Extract the (X, Y) coordinate from the center of the cell holding the provided text.  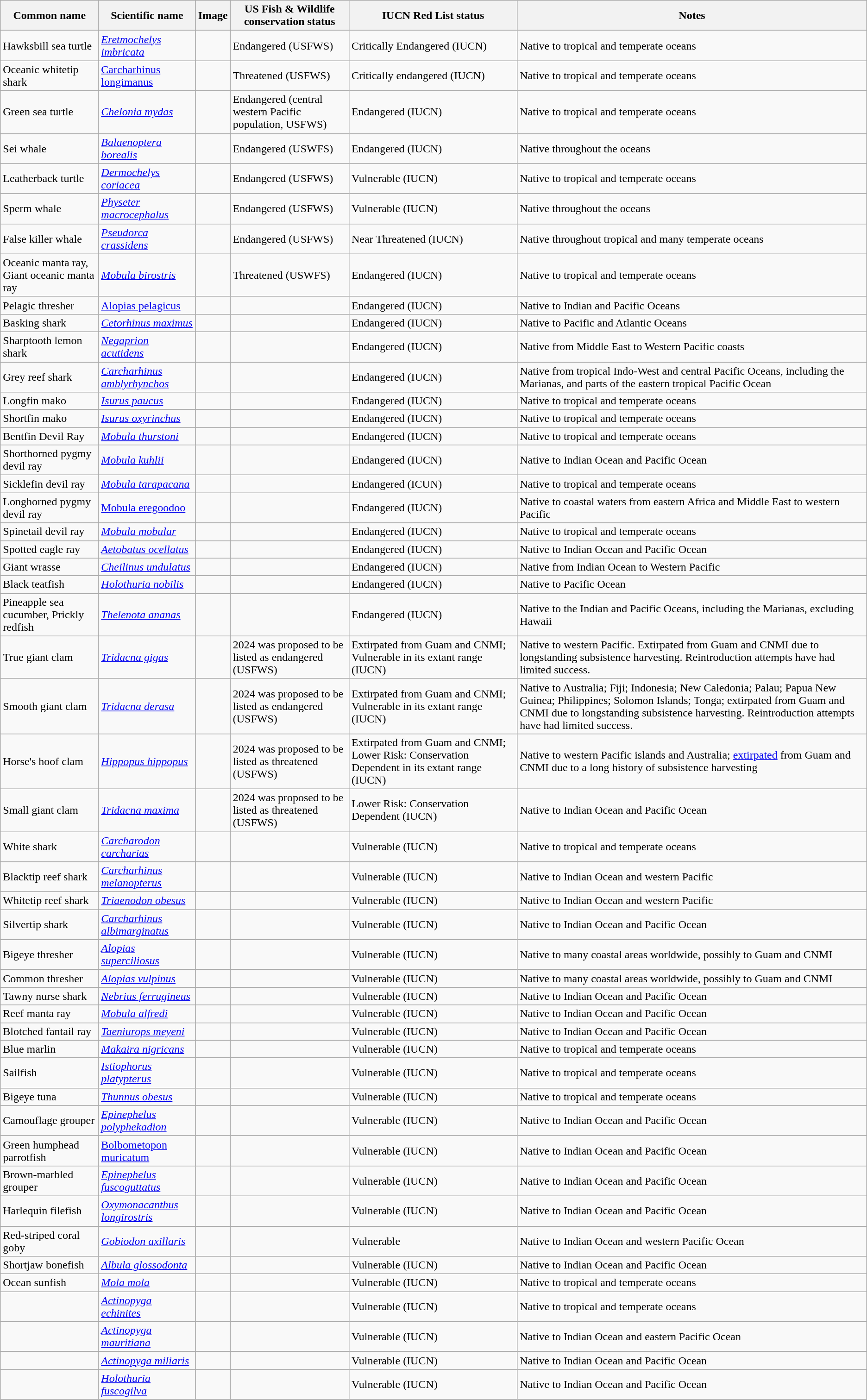
Sailfish (50, 1073)
Native to Indian Ocean and eastern Pacific Ocean (692, 1337)
Native from tropical Indo-West and central Pacific Oceans, including the Marianas, and parts of the eastern tropical Pacific Ocean (692, 377)
Mobula tarapacana (147, 484)
Native to Indian Ocean and western Pacific Ocean (692, 1241)
Native to coastal waters from eastern Africa and Middle East to western Pacific (692, 508)
Oceanic manta ray, Giant oceanic manta ray (50, 275)
Tridacna gigas (147, 657)
Actinopyga mauritiana (147, 1337)
Native to western Pacific islands and Australia; extirpated from Guam and CNMI due to a long history of subsistence harvesting (692, 761)
Isurus oxyrinchus (147, 419)
Blue marlin (50, 1049)
Red-striped coral goby (50, 1241)
Shortjaw bonefish (50, 1265)
Mobula eregoodoo (147, 508)
Mobula thurstoni (147, 436)
Extirpated from Guam and CNMI; Lower Risk: Conservation Dependent in its extant range (IUCN) (433, 761)
Oxymonacanthus longirostris (147, 1211)
Ocean sunfish (50, 1283)
Alopias pelagicus (147, 305)
Isurus paucus (147, 401)
Carcharodon carcharias (147, 847)
Native to the Indian and Pacific Oceans, including the Marianas, excluding Hawaii (692, 615)
True giant clam (50, 657)
Bigeye tuna (50, 1097)
Brown-marbled grouper (50, 1181)
Image (213, 16)
White shark (50, 847)
Triaenodon obesus (147, 901)
Near Threatened (IUCN) (433, 239)
Cetorhinus maximus (147, 323)
Shortfin mako (50, 419)
Carcharhinus amblyrhynchos (147, 377)
Pineapple sea cucumber, Prickly redfish (50, 615)
IUCN Red List status (433, 16)
Holothuria nobilis (147, 584)
Carcharhinus albimarginatus (147, 924)
Longfin mako (50, 401)
Carcharhinus melanopterus (147, 877)
Reef manta ray (50, 1014)
Negaprion acutidens (147, 346)
Spotted eagle ray (50, 549)
Makaira nigricans (147, 1049)
Tawny nurse shark (50, 996)
Tridacna maxima (147, 810)
Chelonia mydas (147, 112)
Endangered (central western Pacific population, USFWS) (289, 112)
Alopias superciliosus (147, 955)
Shorthorned pygmy devil ray (50, 460)
Harlequin filefish (50, 1211)
Spinetail devil ray (50, 532)
Leatherback turtle (50, 179)
Mola mola (147, 1283)
Native from Middle East to Western Pacific coasts (692, 346)
Eretmochelys imbricata (147, 45)
Native to Pacific and Atlantic Oceans (692, 323)
Basking shark (50, 323)
Istiophorus platypterus (147, 1073)
Mobula kuhlii (147, 460)
Mobula birostris (147, 275)
Nebrius ferrugineus (147, 996)
Native from Indian Ocean to Western Pacific (692, 567)
Grey reef shark (50, 377)
Sperm whale (50, 208)
Vulnerable (433, 1241)
Whitetip reef shark (50, 901)
Actinopyga miliaris (147, 1361)
Mobula alfredi (147, 1014)
Green sea turtle (50, 112)
Cheilinus undulatus (147, 567)
Aetobatus ocellatus (147, 549)
Camouflage grouper (50, 1121)
Silvertip shark (50, 924)
Critically Endangered (IUCN) (433, 45)
Small giant clam (50, 810)
Black teatfish (50, 584)
US Fish & Wildlife conservation status (289, 16)
Scientific name (147, 16)
Threatened (USWFS) (289, 275)
Gobiodon axillaris (147, 1241)
Native to Indian and Pacific Oceans (692, 305)
Mobula mobular (147, 532)
Epinephelus fuscoguttatus (147, 1181)
Longhorned pygmy devil ray (50, 508)
Endangered (USWFS) (289, 148)
Balaenoptera borealis (147, 148)
Dermochelys coriacea (147, 179)
Green humphead parrotfish (50, 1150)
Hawksbill sea turtle (50, 45)
Bolbometopon muricatum (147, 1150)
Thelenota ananas (147, 615)
Native to Pacific Ocean (692, 584)
Horse's hoof clam (50, 761)
Thunnus obesus (147, 1097)
Threatened (USFWS) (289, 76)
Epinephelus polyphekadion (147, 1121)
Bigeye thresher (50, 955)
Actinopyga echinites (147, 1307)
Blotched fantail ray (50, 1031)
Smooth giant clam (50, 706)
Lower Risk: Conservation Dependent (IUCN) (433, 810)
Tridacna derasa (147, 706)
Carcharhinus longimanus (147, 76)
Hippopus hippopus (147, 761)
Common name (50, 16)
Pseudorca crassidens (147, 239)
Native throughout tropical and many temperate oceans (692, 239)
Common thresher (50, 979)
Physeter macrocephalus (147, 208)
Sicklefin devil ray (50, 484)
False killer whale (50, 239)
Sei whale (50, 148)
Alopias vulpinus (147, 979)
Blacktip reef shark (50, 877)
Notes (692, 16)
Sharptooth lemon shark (50, 346)
Holothuria fuscogilva (147, 1385)
Taeniurops meyeni (147, 1031)
Albula glossodonta (147, 1265)
Critically endangered (IUCN) (433, 76)
Oceanic whitetip shark (50, 76)
Endangered (ICUN) (433, 484)
Giant wrasse (50, 567)
Bentfin Devil Ray (50, 436)
Pelagic thresher (50, 305)
